From the cell containing the given text, extract its center point as [X, Y] coordinate. 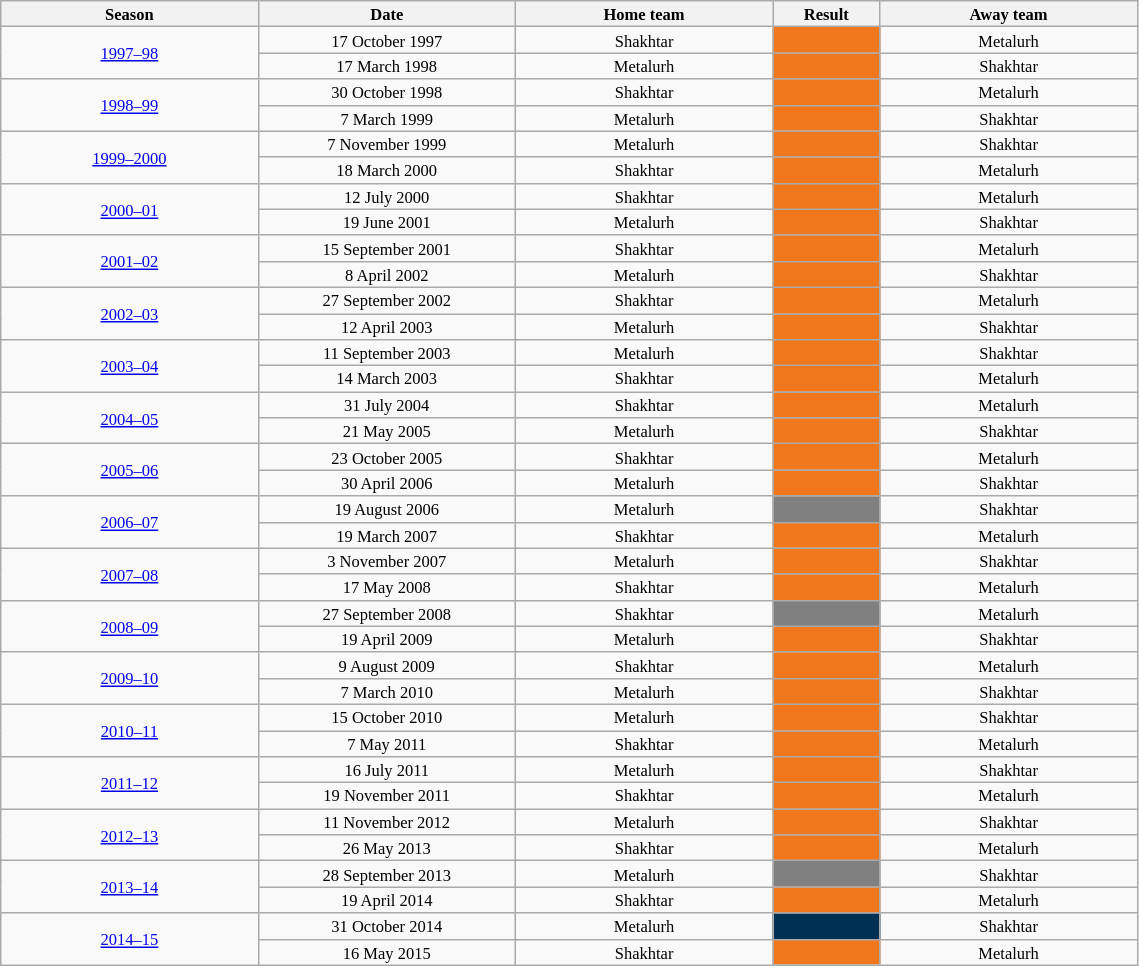
16 July 2011 [386, 770]
11 September 2003 [386, 353]
2000–01 [130, 209]
14 March 2003 [386, 379]
2009–10 [130, 678]
7 November 1999 [386, 144]
19 April 2014 [386, 900]
2004–05 [130, 418]
23 October 2005 [386, 457]
31 July 2004 [386, 405]
1998–99 [130, 105]
19 April 2009 [386, 639]
1999–2000 [130, 157]
2006–07 [130, 522]
27 September 2008 [386, 613]
30 October 1998 [386, 92]
19 June 2001 [386, 222]
19 August 2006 [386, 509]
11 November 2012 [386, 822]
Away team [1008, 14]
2013–14 [130, 887]
17 March 1998 [386, 66]
2002–03 [130, 313]
31 October 2014 [386, 926]
16 May 2015 [386, 952]
28 September 2013 [386, 874]
30 April 2006 [386, 483]
2010–11 [130, 730]
15 September 2001 [386, 248]
12 April 2003 [386, 327]
17 May 2008 [386, 587]
2005–06 [130, 470]
Date [386, 14]
19 March 2007 [386, 535]
15 October 2010 [386, 717]
2014–15 [130, 939]
2003–04 [130, 366]
2007–08 [130, 574]
1997–98 [130, 53]
21 May 2005 [386, 431]
2008–09 [130, 626]
8 April 2002 [386, 274]
18 March 2000 [386, 170]
7 March 2010 [386, 691]
7 May 2011 [386, 743]
Season [130, 14]
2012–13 [130, 835]
2011–12 [130, 783]
17 October 1997 [386, 40]
26 May 2013 [386, 848]
2001–02 [130, 261]
27 September 2002 [386, 300]
9 August 2009 [386, 665]
Result [826, 14]
3 November 2007 [386, 561]
12 July 2000 [386, 196]
Home team [644, 14]
19 November 2011 [386, 796]
7 March 1999 [386, 118]
